Scan for the cell matching the given text and deliver its [X, Y] coordinate at center. 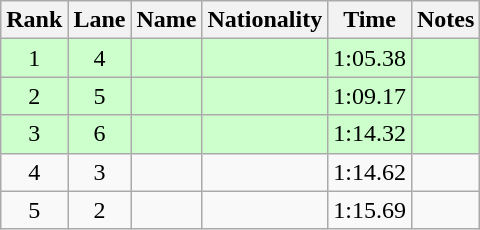
Name [166, 20]
Rank [34, 20]
1:15.69 [370, 210]
6 [100, 134]
1:14.32 [370, 134]
1:09.17 [370, 96]
Lane [100, 20]
1:05.38 [370, 58]
Nationality [265, 20]
1:14.62 [370, 172]
Notes [445, 20]
Time [370, 20]
1 [34, 58]
